Pinpoint the cell where the given text exists, returning its [X, Y] midpoint coordinate. 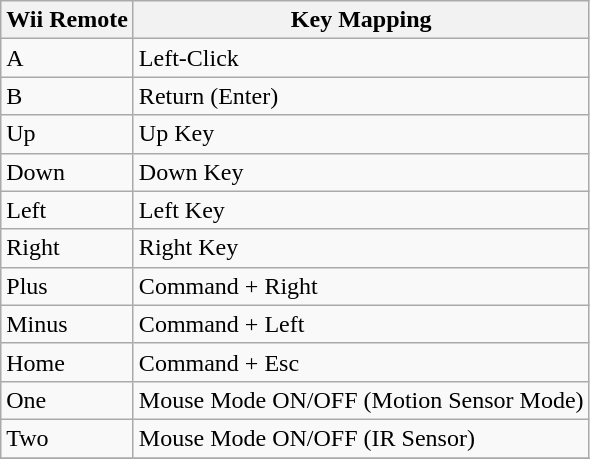
Command + Right [361, 286]
Up [68, 134]
Return (Enter) [361, 96]
Down [68, 172]
Right [68, 248]
Two [68, 438]
A [68, 58]
Left [68, 210]
Command + Left [361, 324]
Left Key [361, 210]
Home [68, 362]
Down Key [361, 172]
Mouse Mode ON/OFF (Motion Sensor Mode) [361, 400]
One [68, 400]
Command + Esc [361, 362]
Plus [68, 286]
Key Mapping [361, 20]
Wii Remote [68, 20]
Left-Click [361, 58]
Right Key [361, 248]
Mouse Mode ON/OFF (IR Sensor) [361, 438]
Minus [68, 324]
B [68, 96]
Up Key [361, 134]
